Determine the (X, Y) coordinate at the center of the cell enclosing the given text.  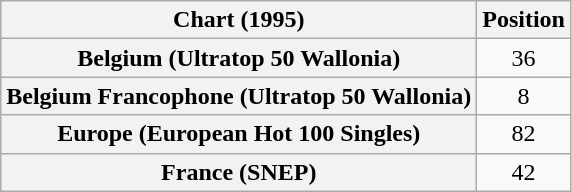
82 (524, 134)
Position (524, 20)
Chart (1995) (239, 20)
36 (524, 58)
Belgium Francophone (Ultratop 50 Wallonia) (239, 96)
Europe (European Hot 100 Singles) (239, 134)
42 (524, 172)
8 (524, 96)
Belgium (Ultratop 50 Wallonia) (239, 58)
France (SNEP) (239, 172)
